Pinpoint the cell where the given text exists, returning its [x, y] midpoint coordinate. 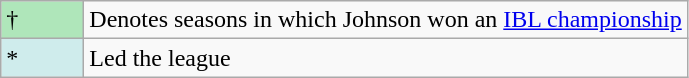
Denotes seasons in which Johnson won an IBL championship [386, 20]
Led the league [386, 58]
† [42, 20]
* [42, 58]
